Scan for the cell matching the given text and deliver its (x, y) coordinate at center. 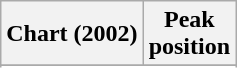
Peakposition (189, 34)
Chart (2002) (72, 34)
